Detect which cell encompasses the target text, then output its (x, y) center coordinate. 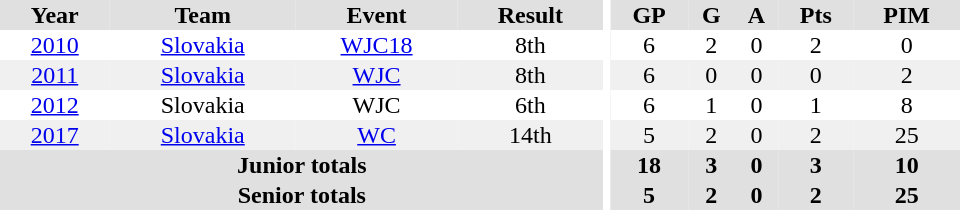
WC (376, 135)
14th (530, 135)
2017 (54, 135)
A (757, 15)
Result (530, 15)
10 (906, 165)
6th (530, 105)
Senior totals (302, 195)
Junior totals (302, 165)
2012 (54, 105)
Year (54, 15)
2010 (54, 45)
WJC18 (376, 45)
8 (906, 105)
Team (202, 15)
PIM (906, 15)
Pts (816, 15)
2011 (54, 75)
GP (649, 15)
Event (376, 15)
G (712, 15)
18 (649, 165)
